Identify which cell holds the provided text, then report its [x, y] central coordinate. 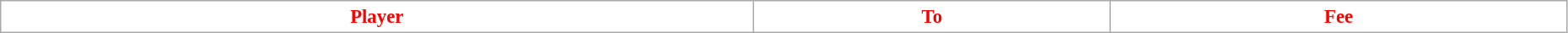
Fee [1339, 17]
Player [377, 17]
To [932, 17]
